Extract the [x, y] coordinate from the center of the cell holding the provided text.  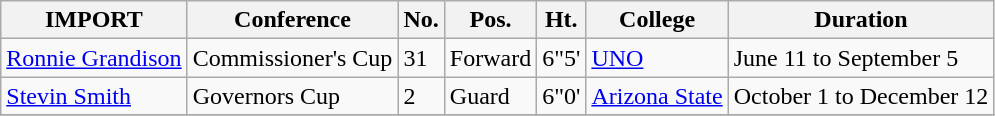
Guard [490, 96]
Ronnie Grandison [94, 58]
Forward [490, 58]
Conference [292, 20]
Ht. [562, 20]
College [657, 20]
Commissioner's Cup [292, 58]
October 1 to December 12 [861, 96]
6"0' [562, 96]
IMPORT [94, 20]
UNO [657, 58]
Pos. [490, 20]
Stevin Smith [94, 96]
Duration [861, 20]
June 11 to September 5 [861, 58]
31 [421, 58]
6"5' [562, 58]
Governors Cup [292, 96]
Arizona State [657, 96]
No. [421, 20]
2 [421, 96]
